Find where the given text appears and provide that cell's center as (X, Y) coordinate. 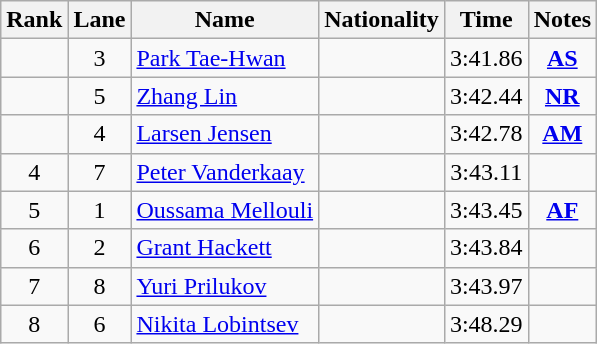
Lane (100, 20)
3:48.29 (486, 324)
AF (562, 210)
Oussama Mellouli (225, 210)
3 (100, 58)
Larsen Jensen (225, 134)
NR (562, 96)
3:42.44 (486, 96)
Zhang Lin (225, 96)
3:41.86 (486, 58)
Time (486, 20)
3:43.11 (486, 172)
3:43.84 (486, 248)
Rank (34, 20)
Park Tae-Hwan (225, 58)
3:43.97 (486, 286)
AS (562, 58)
3:43.45 (486, 210)
Name (225, 20)
Nationality (382, 20)
Notes (562, 20)
1 (100, 210)
Peter Vanderkaay (225, 172)
AM (562, 134)
Grant Hackett (225, 248)
Nikita Lobintsev (225, 324)
Yuri Prilukov (225, 286)
3:42.78 (486, 134)
2 (100, 248)
